Locate the cell with the specified text and output its (X, Y) center coordinate. 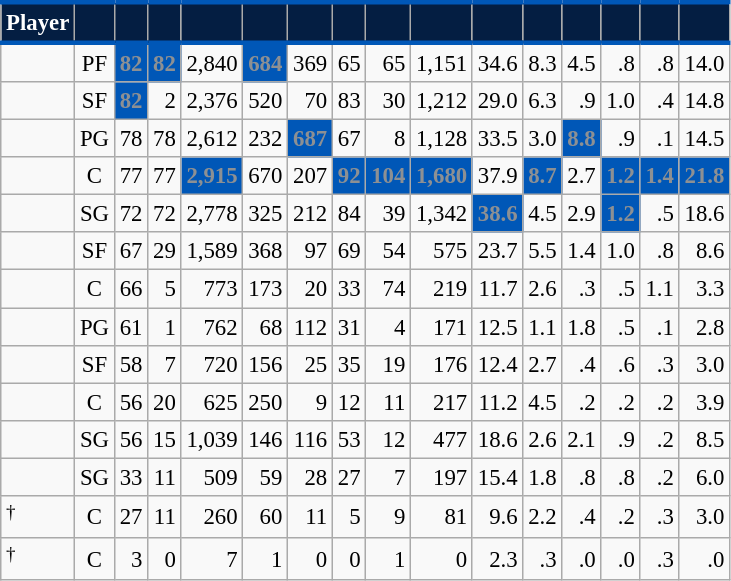
575 (442, 251)
21.8 (704, 176)
207 (310, 176)
2.3 (497, 559)
670 (266, 176)
2,376 (212, 101)
12.4 (497, 364)
104 (388, 176)
30 (388, 101)
31 (348, 327)
14.8 (704, 101)
6.0 (704, 477)
1,212 (442, 101)
2.2 (542, 517)
112 (310, 327)
687 (310, 139)
720 (212, 364)
520 (266, 101)
33.5 (497, 139)
83 (348, 101)
61 (130, 327)
35 (348, 364)
8 (388, 139)
38.6 (497, 214)
74 (388, 289)
477 (442, 439)
69 (348, 251)
509 (212, 477)
39 (388, 214)
2,612 (212, 139)
60 (266, 517)
173 (266, 289)
28 (310, 477)
232 (266, 139)
773 (212, 289)
2,915 (212, 176)
325 (266, 214)
25 (310, 364)
2 (164, 101)
1,589 (212, 251)
625 (212, 402)
53 (348, 439)
2.8 (704, 327)
34.6 (497, 62)
14.5 (704, 139)
8.6 (704, 251)
3 (130, 559)
8.7 (542, 176)
197 (442, 477)
8.8 (582, 139)
6.3 (542, 101)
762 (212, 327)
97 (310, 251)
Player (38, 22)
369 (310, 62)
12.5 (497, 327)
116 (310, 439)
4 (388, 327)
8.5 (704, 439)
2.1 (582, 439)
70 (310, 101)
23.7 (497, 251)
2.9 (582, 214)
.6 (620, 364)
19 (388, 364)
260 (212, 517)
54 (388, 251)
212 (310, 214)
5.5 (542, 251)
81 (442, 517)
156 (266, 364)
68 (266, 327)
171 (442, 327)
37.9 (497, 176)
250 (266, 402)
15 (164, 439)
217 (442, 402)
PF (95, 62)
1,039 (212, 439)
11.7 (497, 289)
15.4 (497, 477)
146 (266, 439)
3.9 (704, 402)
3.3 (704, 289)
66 (130, 289)
8.3 (542, 62)
29.0 (497, 101)
2,840 (212, 62)
684 (266, 62)
59 (266, 477)
84 (348, 214)
219 (442, 289)
2,778 (212, 214)
92 (348, 176)
176 (442, 364)
368 (266, 251)
1,680 (442, 176)
1,342 (442, 214)
9.6 (497, 517)
1,128 (442, 139)
11.2 (497, 402)
58 (130, 364)
29 (164, 251)
14.0 (704, 62)
1,151 (442, 62)
